Search for the cell housing the specified text and yield its [X, Y] center coordinate. 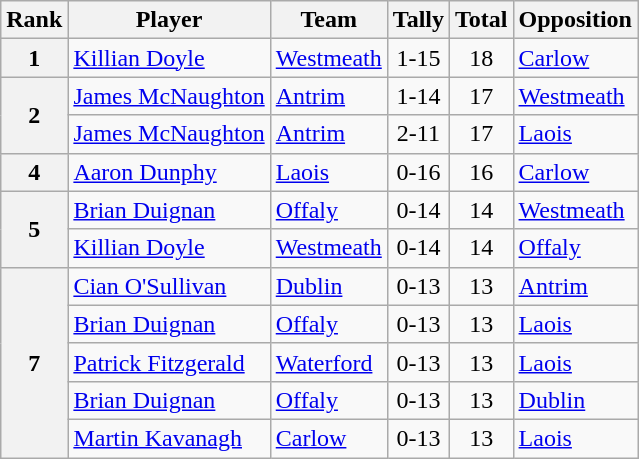
18 [482, 58]
Player [169, 20]
2-11 [418, 134]
Tally [418, 20]
2 [34, 115]
Waterford [328, 362]
Martin Kavanagh [169, 438]
Rank [34, 20]
1-14 [418, 96]
Patrick Fitzgerald [169, 362]
Opposition [575, 20]
1-15 [418, 58]
4 [34, 172]
Team [328, 20]
7 [34, 362]
16 [482, 172]
1 [34, 58]
5 [34, 229]
Total [482, 20]
Aaron Dunphy [169, 172]
Cian O'Sullivan [169, 286]
0-16 [418, 172]
